Locate the cell with the specified text and output its [x, y] center coordinate. 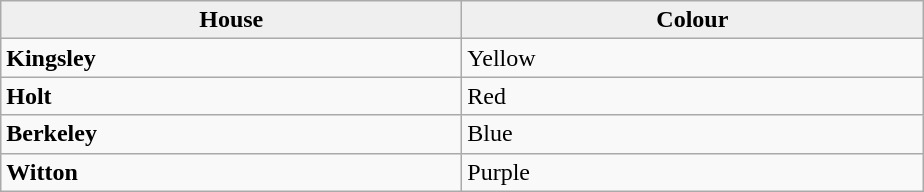
Colour [692, 20]
Berkeley [232, 134]
Witton [232, 172]
Blue [692, 134]
Holt [232, 96]
Red [692, 96]
Kingsley [232, 58]
House [232, 20]
Yellow [692, 58]
Purple [692, 172]
